Determine the (x, y) coordinate at the center of the cell enclosing the given text.  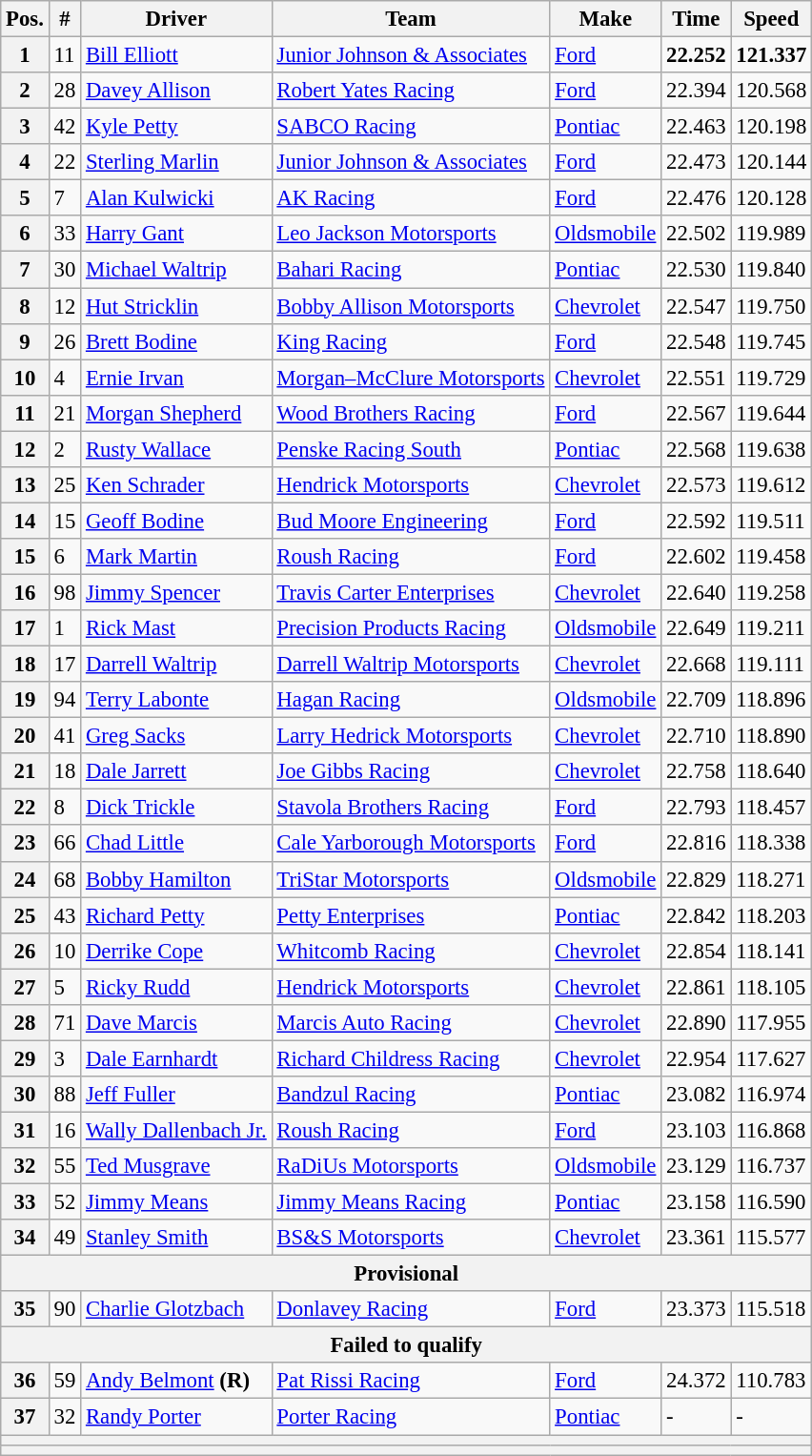
Donlavey Racing (411, 1309)
Jimmy Means (176, 1202)
Rusty Wallace (176, 449)
121.337 (772, 55)
37 (25, 1417)
119.840 (772, 270)
Hagan Racing (411, 700)
Pat Rissi Racing (411, 1382)
88 (65, 1095)
Joe Gibbs Racing (411, 771)
22.547 (696, 306)
68 (65, 879)
Bobby Allison Motorsports (411, 306)
Ken Schrader (176, 485)
Chad Little (176, 844)
Whitcomb Racing (411, 951)
Make (606, 19)
119.729 (772, 378)
23.129 (696, 1166)
Hut Stricklin (176, 306)
119.750 (772, 306)
Dale Jarrett (176, 771)
Wood Brothers Racing (411, 413)
116.868 (772, 1130)
22.252 (696, 55)
117.955 (772, 1023)
119.211 (772, 628)
22.640 (696, 592)
23.158 (696, 1202)
Team (411, 19)
14 (25, 521)
Speed (772, 19)
Kyle Petty (176, 127)
TriStar Motorsports (411, 879)
35 (25, 1309)
43 (65, 915)
Robert Yates Racing (411, 91)
Richard Petty (176, 915)
34 (25, 1238)
27 (25, 987)
Bill Elliott (176, 55)
116.737 (772, 1166)
Porter Racing (411, 1417)
AK Racing (411, 198)
29 (25, 1058)
Jimmy Means Racing (411, 1202)
9 (25, 341)
22.954 (696, 1058)
Petty Enterprises (411, 915)
119.638 (772, 449)
118.890 (772, 736)
23.361 (696, 1238)
42 (65, 127)
22.551 (696, 378)
Alan Kulwicki (176, 198)
36 (25, 1382)
118.141 (772, 951)
Stavola Brothers Racing (411, 808)
120.128 (772, 198)
23.373 (696, 1309)
119.989 (772, 234)
Terry Labonte (176, 700)
Richard Childress Racing (411, 1058)
Derrike Cope (176, 951)
Time (696, 19)
22.758 (696, 771)
120.568 (772, 91)
22.793 (696, 808)
22.829 (696, 879)
118.203 (772, 915)
90 (65, 1309)
23.103 (696, 1130)
19 (25, 700)
Davey Allison (176, 91)
Sterling Marlin (176, 162)
Dale Earnhardt (176, 1058)
Bud Moore Engineering (411, 521)
118.457 (772, 808)
Jimmy Spencer (176, 592)
22.473 (696, 162)
115.518 (772, 1309)
22.568 (696, 449)
Precision Products Racing (411, 628)
Brett Bodine (176, 341)
# (65, 19)
22.649 (696, 628)
98 (65, 592)
23 (25, 844)
Ted Musgrave (176, 1166)
119.458 (772, 557)
22.668 (696, 665)
55 (65, 1166)
52 (65, 1202)
Morgan–McClure Motorsports (411, 378)
Harry Gant (176, 234)
119.111 (772, 665)
Penske Racing South (411, 449)
119.612 (772, 485)
22.548 (696, 341)
Stanley Smith (176, 1238)
Charlie Glotzbach (176, 1309)
116.590 (772, 1202)
59 (65, 1382)
119.511 (772, 521)
118.896 (772, 700)
Ricky Rudd (176, 987)
22.573 (696, 485)
22.530 (696, 270)
Michael Waltrip (176, 270)
118.271 (772, 879)
31 (25, 1130)
66 (65, 844)
Failed to qualify (406, 1345)
49 (65, 1238)
22.592 (696, 521)
Morgan Shepherd (176, 413)
20 (25, 736)
Bandzul Racing (411, 1095)
120.144 (772, 162)
22.861 (696, 987)
22.854 (696, 951)
Driver (176, 19)
110.783 (772, 1382)
Bobby Hamilton (176, 879)
Ernie Irvan (176, 378)
22.890 (696, 1023)
13 (25, 485)
SABCO Racing (411, 127)
Wally Dallenbach Jr. (176, 1130)
22.842 (696, 915)
119.258 (772, 592)
119.745 (772, 341)
Travis Carter Enterprises (411, 592)
Darrell Waltrip (176, 665)
Dave Marcis (176, 1023)
22.567 (696, 413)
Rick Mast (176, 628)
22.816 (696, 844)
Greg Sacks (176, 736)
118.338 (772, 844)
Leo Jackson Motorsports (411, 234)
King Racing (411, 341)
Larry Hedrick Motorsports (411, 736)
22.502 (696, 234)
115.577 (772, 1238)
22.709 (696, 700)
119.644 (772, 413)
Darrell Waltrip Motorsports (411, 665)
Provisional (406, 1274)
Andy Belmont (R) (176, 1382)
Randy Porter (176, 1417)
Cale Yarborough Motorsports (411, 844)
24 (25, 879)
Dick Trickle (176, 808)
22.463 (696, 127)
Pos. (25, 19)
Bahari Racing (411, 270)
22.602 (696, 557)
22.710 (696, 736)
94 (65, 700)
117.627 (772, 1058)
24.372 (696, 1382)
23.082 (696, 1095)
RaDiUs Motorsports (411, 1166)
120.198 (772, 127)
118.640 (772, 771)
Marcis Auto Racing (411, 1023)
22.394 (696, 91)
22.476 (696, 198)
116.974 (772, 1095)
Geoff Bodine (176, 521)
BS&S Motorsports (411, 1238)
Mark Martin (176, 557)
Jeff Fuller (176, 1095)
41 (65, 736)
71 (65, 1023)
118.105 (772, 987)
